Determine the [X, Y] coordinate at the center of the cell enclosing the given text.  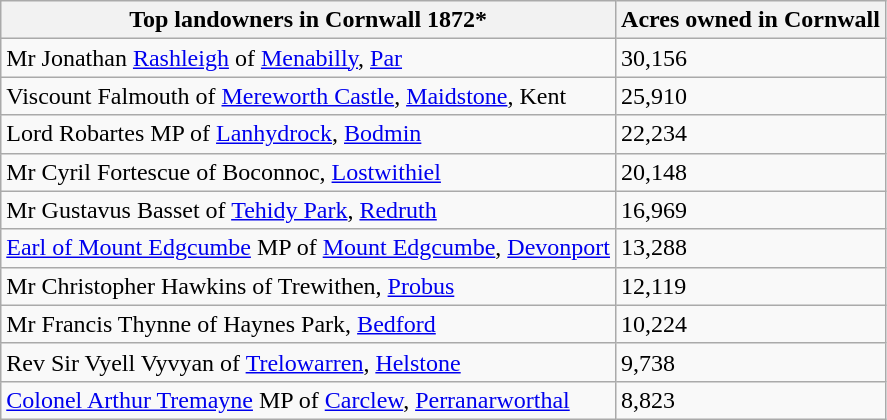
Viscount Falmouth of Mereworth Castle, Maidstone, Kent [308, 96]
12,119 [751, 286]
Acres owned in Cornwall [751, 20]
13,288 [751, 248]
Mr Gustavus Basset of Tehidy Park, Redruth [308, 210]
Colonel Arthur Tremayne MP of Carclew, Perranarworthal [308, 400]
Rev Sir Vyell Vyvyan of Trelowarren, Helstone [308, 362]
Mr Jonathan Rashleigh of Menabilly, Par [308, 58]
Lord Robartes MP of Lanhydrock, Bodmin [308, 134]
Earl of Mount Edgcumbe MP of Mount Edgcumbe, Devonport [308, 248]
Top landowners in Cornwall 1872* [308, 20]
8,823 [751, 400]
10,224 [751, 324]
16,969 [751, 210]
20,148 [751, 172]
30,156 [751, 58]
Mr Francis Thynne of Haynes Park, Bedford [308, 324]
9,738 [751, 362]
25,910 [751, 96]
Mr Cyril Fortescue of Boconnoc, Lostwithiel [308, 172]
22,234 [751, 134]
Mr Christopher Hawkins of Trewithen, Probus [308, 286]
